Determine the (X, Y) coordinate at the center of the cell enclosing the given text.  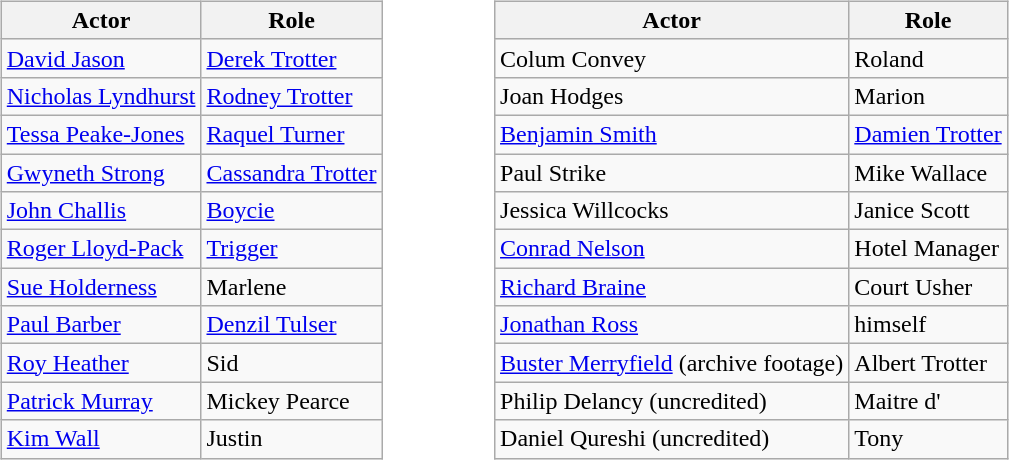
Philip Delancy (uncredited) (672, 401)
Marlene (292, 287)
Mike Wallace (928, 173)
Maitre d' (928, 401)
Sid (292, 363)
Roland (928, 58)
John Challis (101, 211)
Conrad Nelson (672, 249)
Daniel Qureshi (uncredited) (672, 439)
Colum Convey (672, 58)
Trigger (292, 249)
Justin (292, 439)
David Jason (101, 58)
Nicholas Lyndhurst (101, 96)
Damien Trotter (928, 134)
Roy Heather (101, 363)
Buster Merryfield (archive footage) (672, 363)
Derek Trotter (292, 58)
Court Usher (928, 287)
Janice Scott (928, 211)
Rodney Trotter (292, 96)
Paul Barber (101, 325)
Jonathan Ross (672, 325)
Marion (928, 96)
Tessa Peake-Jones (101, 134)
Hotel Manager (928, 249)
Richard Braine (672, 287)
Paul Strike (672, 173)
Denzil Tulser (292, 325)
Kim Wall (101, 439)
Tony (928, 439)
Jessica Willcocks (672, 211)
Mickey Pearce (292, 401)
Cassandra Trotter (292, 173)
Albert Trotter (928, 363)
Benjamin Smith (672, 134)
Raquel Turner (292, 134)
himself (928, 325)
Gwyneth Strong (101, 173)
Boycie (292, 211)
Patrick Murray (101, 401)
Joan Hodges (672, 96)
Sue Holderness (101, 287)
Roger Lloyd-Pack (101, 249)
